Output the [X, Y] coordinate of the center of the cell containing the given text.  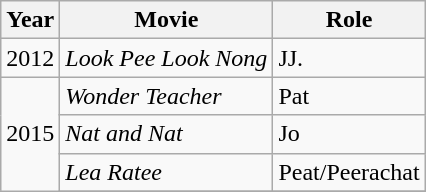
Look Pee Look Nong [166, 58]
2012 [30, 58]
Wonder Teacher [166, 96]
Jo [349, 134]
Year [30, 20]
JJ. [349, 58]
Lea Ratee [166, 172]
2015 [30, 134]
Pat [349, 96]
Peat/Peerachat [349, 172]
Role [349, 20]
Nat and Nat [166, 134]
Movie [166, 20]
